Output the (x, y) coordinate of the center of the cell containing the given text.  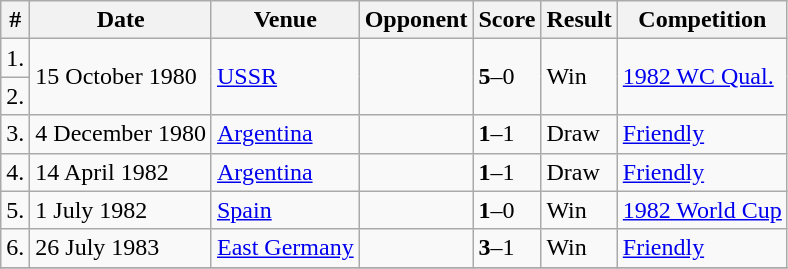
2. (16, 96)
East Germany (285, 248)
5–0 (507, 77)
Spain (285, 210)
3–1 (507, 248)
4. (16, 172)
3. (16, 134)
26 July 1983 (121, 248)
6. (16, 248)
Score (507, 20)
Venue (285, 20)
1. (16, 58)
Opponent (416, 20)
Date (121, 20)
15 October 1980 (121, 77)
# (16, 20)
1–0 (507, 210)
5. (16, 210)
4 December 1980 (121, 134)
Competition (702, 20)
1982 World Cup (702, 210)
1982 WC Qual. (702, 77)
USSR (285, 77)
14 April 1982 (121, 172)
1 July 1982 (121, 210)
Result (579, 20)
